Pinpoint the cell where the given text exists, returning its (x, y) midpoint coordinate. 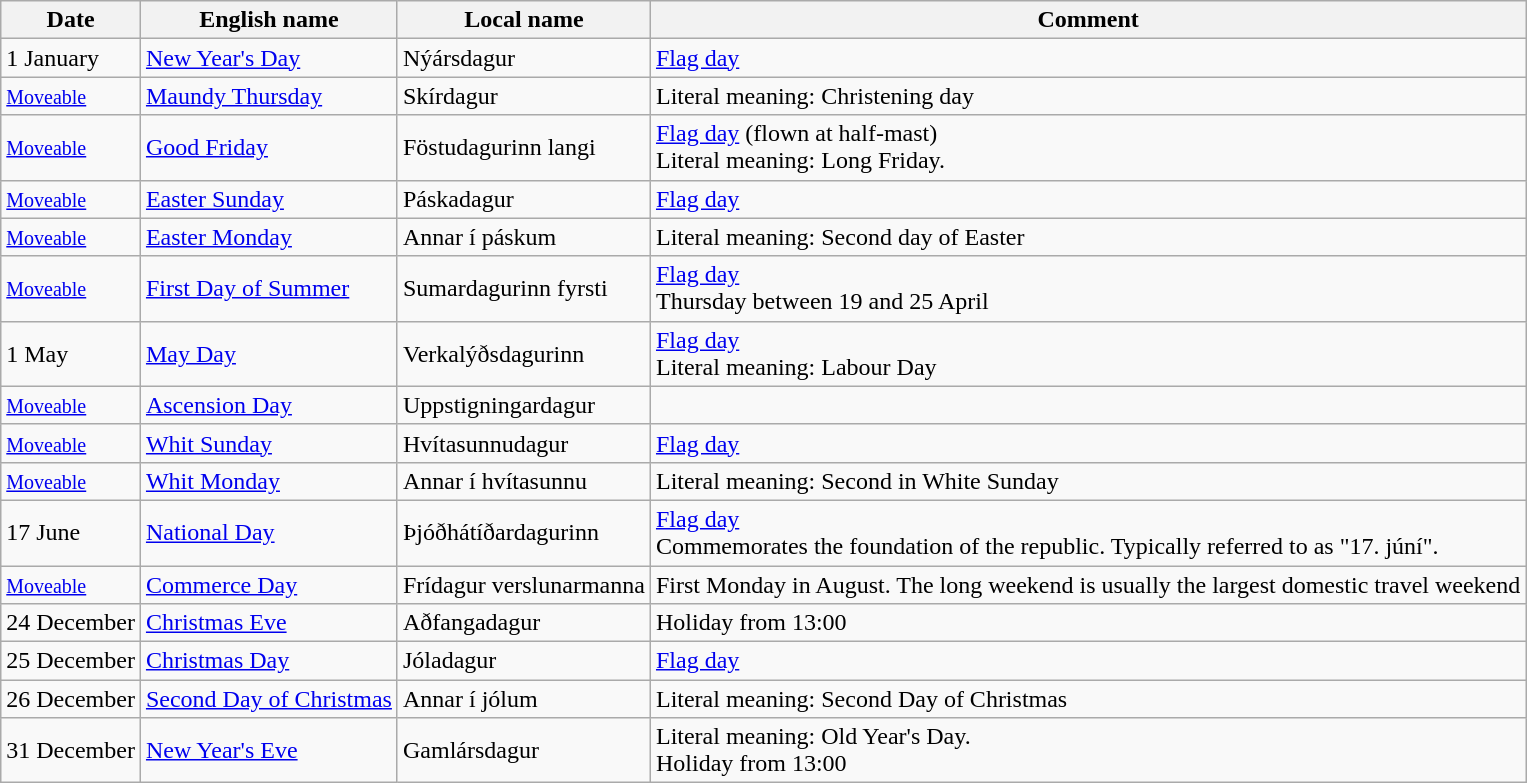
First Day of Summer (268, 288)
Föstudagurinn langi (524, 148)
Commerce Day (268, 585)
Literal meaning: Second day of Easter (1088, 237)
Good Friday (268, 148)
Literal meaning: Christening day (1088, 96)
Verkalýðsdagurinn (524, 354)
17 June (71, 532)
26 December (71, 699)
Uppstigningardagur (524, 405)
Christmas Day (268, 661)
Gamlársdagur (524, 750)
Flag day (flown at half-mast)Literal meaning: Long Friday. (1088, 148)
Aðfangadagur (524, 623)
Annar í jólum (524, 699)
National Day (268, 532)
Annar í hvítasunnu (524, 481)
New Year's Day (268, 58)
First Monday in August. The long weekend is usually the largest domestic travel weekend (1088, 585)
Hvítasunnudagur (524, 443)
Jóladagur (524, 661)
Literal meaning: Old Year's Day.Holiday from 13:00 (1088, 750)
24 December (71, 623)
Whit Sunday (268, 443)
May Day (268, 354)
Maundy Thursday (268, 96)
Easter Monday (268, 237)
Ascension Day (268, 405)
Christmas Eve (268, 623)
Flag dayCommemorates the foundation of the republic. Typically referred to as "17. júní". (1088, 532)
25 December (71, 661)
1 May (71, 354)
Easter Sunday (268, 199)
New Year's Eve (268, 750)
Date (71, 20)
Literal meaning: Second in White Sunday (1088, 481)
Frídagur verslunarmanna (524, 585)
Whit Monday (268, 481)
Sumardagurinn fyrsti (524, 288)
1 January (71, 58)
Comment (1088, 20)
Annar í páskum (524, 237)
Þjóðhátíðardagurinn (524, 532)
Nýársdagur (524, 58)
Local name (524, 20)
Flag dayLiteral meaning: Labour Day (1088, 354)
Literal meaning: Second Day of Christmas (1088, 699)
Second Day of Christmas (268, 699)
Holiday from 13:00 (1088, 623)
31 December (71, 750)
English name (268, 20)
Flag dayThursday between 19 and 25 April (1088, 288)
Skírdagur (524, 96)
Páskadagur (524, 199)
